Extract the (x, y) coordinate from the center of the cell holding the provided text.  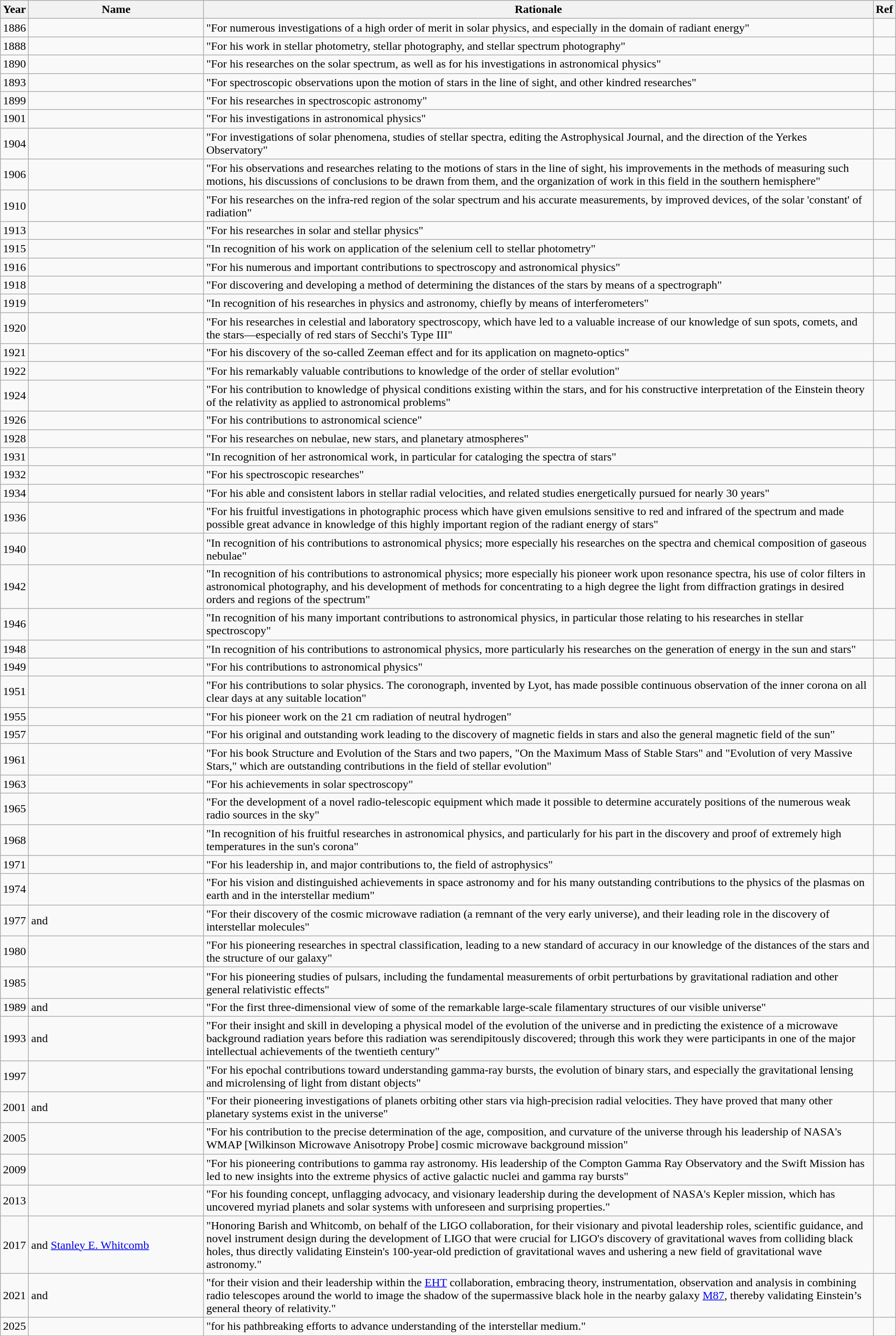
"For his numerous and important contributions to spectroscopy and astronomical physics" (538, 267)
"In recognition of his contributions to astronomical physics, more particularly his researches on the generation of energy in the sun and stars" (538, 649)
1922 (14, 371)
"For his original and outstanding work leading to the discovery of magnetic fields in stars and also the general magnetic field of the sun" (538, 735)
1961 (14, 759)
1957 (14, 735)
1915 (14, 248)
1916 (14, 267)
1974 (14, 889)
Year (14, 10)
1924 (14, 395)
1977 (14, 920)
1971 (14, 864)
1919 (14, 303)
1965 (14, 809)
"For his achievements in solar spectroscopy" (538, 784)
"For his able and consistent labors in stellar radial velocities, and related studies energetically pursued for nearly 30 years" (538, 493)
1942 (14, 586)
1997 (14, 1076)
"For the first three-dimensional view of some of the remarkable large-scale filamentary structures of our visible universe" (538, 1007)
2001 (14, 1108)
"For his spectroscopic researches" (538, 475)
"for his pathbreaking efforts to advance understanding of the interstellar medium." (538, 1326)
1899 (14, 101)
1910 (14, 206)
"For his researches in solar and stellar physics" (538, 230)
1928 (14, 438)
1963 (14, 784)
1918 (14, 285)
1948 (14, 649)
1921 (14, 353)
"For his work in stellar photometry, stellar photography, and stellar spectrum photography" (538, 46)
Rationale (538, 10)
"For numerous investigations of a high order of merit in solar physics, and especially in the domain of radiant energy" (538, 28)
1932 (14, 475)
"In recognition of her astronomical work, in particular for cataloging the spectra of stars" (538, 457)
"For discovering and developing a method of determining the distances of the stars by means of a spectrograph" (538, 285)
2021 (14, 1295)
"For his pioneer work on the 21 cm radiation of neutral hydrogen" (538, 717)
"For his researches on nebulae, new stars, and planetary atmospheres" (538, 438)
1940 (14, 549)
2017 (14, 1245)
2025 (14, 1326)
"For his researches on the solar spectrum, as well as for his investigations in astronomical physics" (538, 64)
1934 (14, 493)
1968 (14, 840)
"For his leadership in, and major contributions to, the field of astrophysics" (538, 864)
1955 (14, 717)
2013 (14, 1201)
Ref (885, 10)
1926 (14, 420)
1993 (14, 1038)
1985 (14, 982)
1913 (14, 230)
1906 (14, 174)
"For his contributions to astronomical science" (538, 420)
Name (116, 10)
"For spectroscopic observations upon the motion of stars in the line of sight, and other kindred researches" (538, 82)
1890 (14, 64)
"For his contributions to astronomical physics" (538, 667)
1980 (14, 952)
1951 (14, 692)
"In recognition of his work on application of the selenium cell to stellar photometry" (538, 248)
1920 (14, 328)
1946 (14, 624)
1901 (14, 119)
1936 (14, 518)
2005 (14, 1138)
1888 (14, 46)
"For investigations of solar phenomena, studies of stellar spectra, editing the Astrophysical Journal, and the direction of the Yerkes Observatory" (538, 144)
"For his investigations in astronomical physics" (538, 119)
"For his researches in spectroscopic astronomy" (538, 101)
1904 (14, 144)
2009 (14, 1170)
1949 (14, 667)
1931 (14, 457)
"In recognition of his many important contributions to astronomical physics, in particular those relating to his researches in stellar spectroscopy" (538, 624)
"In recognition of his researches in physics and astronomy, chiefly by means of interferometers" (538, 303)
1989 (14, 1007)
"For his discovery of the so-called Zeeman effect and for its application on magneto-optics" (538, 353)
1893 (14, 82)
1886 (14, 28)
and Stanley E. Whitcomb (116, 1245)
"For his remarkably valuable contributions to knowledge of the order of stellar evolution" (538, 371)
